Capture the cell that displays the provided text and extract its (X, Y) central coordinate. 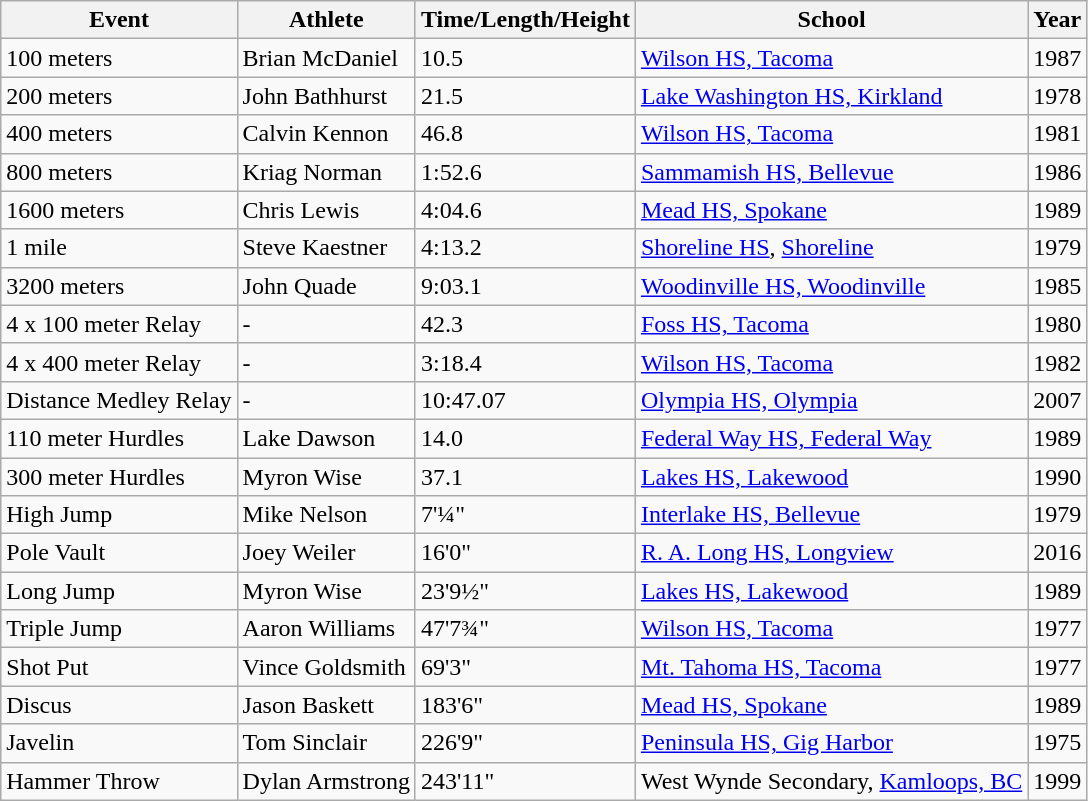
Lake Dawson (326, 438)
1982 (1058, 362)
Pole Vault (119, 553)
Athlete (326, 20)
100 meters (119, 58)
46.8 (525, 134)
1978 (1058, 96)
400 meters (119, 134)
Interlake HS, Bellevue (831, 515)
Joey Weiler (326, 553)
1986 (1058, 172)
Aaron Williams (326, 629)
Long Jump (119, 591)
Calvin Kennon (326, 134)
Discus (119, 705)
Hammer Throw (119, 781)
1987 (1058, 58)
10.5 (525, 58)
200 meters (119, 96)
John Bathhurst (326, 96)
3:18.4 (525, 362)
183'6" (525, 705)
7'¼" (525, 515)
226'9" (525, 743)
1981 (1058, 134)
2016 (1058, 553)
1:52.6 (525, 172)
1 mile (119, 248)
Foss HS, Tacoma (831, 324)
Vince Goldsmith (326, 667)
Dylan Armstrong (326, 781)
John Quade (326, 286)
Lake Washington HS, Kirkland (831, 96)
1990 (1058, 477)
Distance Medley Relay (119, 400)
42.3 (525, 324)
3200 meters (119, 286)
2007 (1058, 400)
Shoreline HS, Shoreline (831, 248)
243'11" (525, 781)
Mike Nelson (326, 515)
Mt. Tahoma HS, Tacoma (831, 667)
Chris Lewis (326, 210)
1975 (1058, 743)
1980 (1058, 324)
Federal Way HS, Federal Way (831, 438)
47'7¾" (525, 629)
69'3" (525, 667)
Triple Jump (119, 629)
37.1 (525, 477)
R. A. Long HS, Longview (831, 553)
1985 (1058, 286)
Woodinville HS, Woodinville (831, 286)
1999 (1058, 781)
10:47.07 (525, 400)
Tom Sinclair (326, 743)
Peninsula HS, Gig Harbor (831, 743)
School (831, 20)
300 meter Hurdles (119, 477)
Olympia HS, Olympia (831, 400)
Sammamish HS, Bellevue (831, 172)
Event (119, 20)
1600 meters (119, 210)
23'9½" (525, 591)
21.5 (525, 96)
800 meters (119, 172)
Shot Put (119, 667)
16'0" (525, 553)
14.0 (525, 438)
9:03.1 (525, 286)
110 meter Hurdles (119, 438)
4 x 400 meter Relay (119, 362)
Jason Baskett (326, 705)
Year (1058, 20)
Steve Kaestner (326, 248)
High Jump (119, 515)
Javelin (119, 743)
4:13.2 (525, 248)
Time/Length/Height (525, 20)
Kriag Norman (326, 172)
4 x 100 meter Relay (119, 324)
Brian McDaniel (326, 58)
West Wynde Secondary, Kamloops, BC (831, 781)
4:04.6 (525, 210)
